Scan for the cell matching the given text and deliver its [X, Y] coordinate at center. 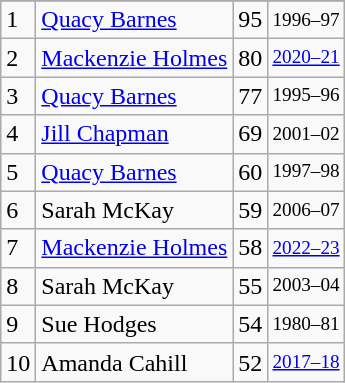
1 [18, 20]
5 [18, 172]
7 [18, 248]
60 [250, 172]
9 [18, 324]
Sue Hodges [134, 324]
2 [18, 58]
80 [250, 58]
8 [18, 286]
52 [250, 362]
10 [18, 362]
1997–98 [306, 172]
54 [250, 324]
58 [250, 248]
2006–07 [306, 210]
95 [250, 20]
2017–18 [306, 362]
6 [18, 210]
2020–21 [306, 58]
59 [250, 210]
1995–96 [306, 96]
1996–97 [306, 20]
3 [18, 96]
55 [250, 286]
2001–02 [306, 134]
Jill Chapman [134, 134]
69 [250, 134]
2003–04 [306, 286]
2022–23 [306, 248]
1980–81 [306, 324]
4 [18, 134]
77 [250, 96]
Amanda Cahill [134, 362]
